Return the (X, Y) coordinate for the center point of the cell that contains the specified text.  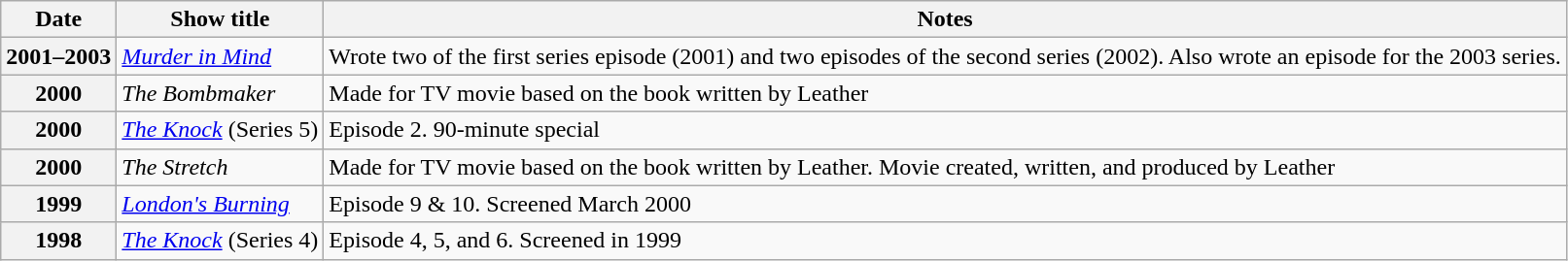
Date (58, 19)
1998 (58, 241)
The Bombmaker (220, 93)
The Stretch (220, 167)
Wrote two of the first series episode (2001) and two episodes of the second series (2002). Also wrote an episode for the 2003 series. (945, 56)
Made for TV movie based on the book written by Leather (945, 93)
Notes (945, 19)
The Knock (Series 4) (220, 241)
Made for TV movie based on the book written by Leather. Movie created, written, and produced by Leather (945, 167)
Show title (220, 19)
London's Burning (220, 204)
Episode 9 & 10. Screened March 2000 (945, 204)
1999 (58, 204)
The Knock (Series 5) (220, 130)
Murder in Mind (220, 56)
2001–2003 (58, 56)
Episode 4, 5, and 6. Screened in 1999 (945, 241)
Episode 2. 90-minute special (945, 130)
